Extract the (X, Y) coordinate from the center of the cell holding the provided text.  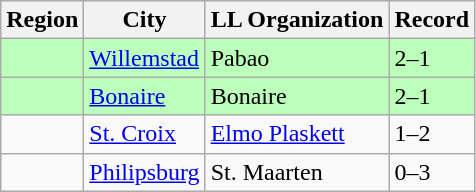
City (144, 20)
0–3 (432, 172)
Pabao (297, 58)
St. Croix (144, 134)
Willemstad (144, 58)
Region (42, 20)
Philipsburg (144, 172)
Record (432, 20)
LL Organization (297, 20)
St. Maarten (297, 172)
Elmo Plaskett (297, 134)
1–2 (432, 134)
